Return the (X, Y) coordinate for the center point of the cell that contains the specified text.  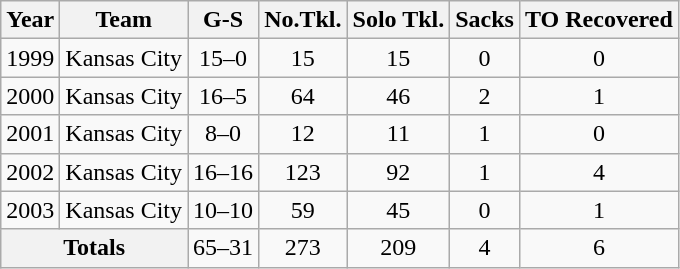
Sacks (485, 20)
Year (30, 20)
11 (398, 134)
209 (398, 248)
2003 (30, 210)
59 (303, 210)
16–16 (224, 172)
Team (124, 20)
2000 (30, 96)
15–0 (224, 58)
65–31 (224, 248)
Solo Tkl. (398, 20)
2 (485, 96)
2001 (30, 134)
10–10 (224, 210)
G-S (224, 20)
6 (598, 248)
46 (398, 96)
8–0 (224, 134)
2002 (30, 172)
64 (303, 96)
92 (398, 172)
16–5 (224, 96)
45 (398, 210)
123 (303, 172)
TO Recovered (598, 20)
12 (303, 134)
273 (303, 248)
1999 (30, 58)
Totals (94, 248)
No.Tkl. (303, 20)
